Extract the (x, y) coordinate from the center of the cell holding the provided text.  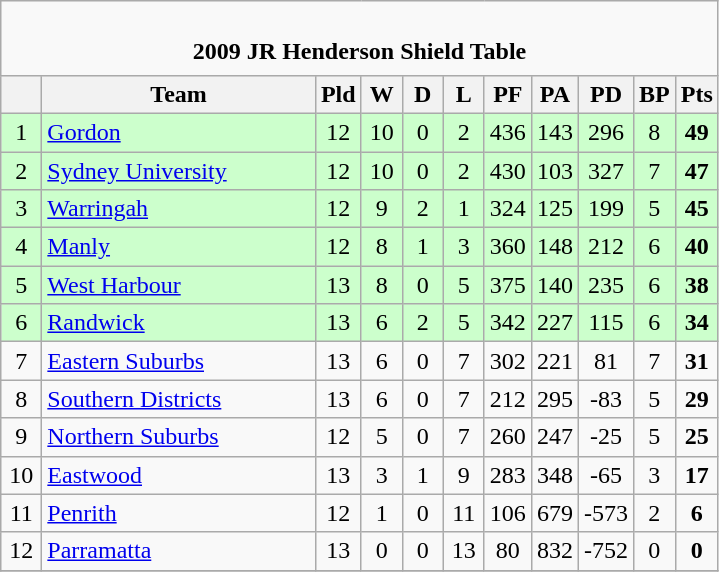
140 (554, 285)
W (382, 94)
327 (606, 171)
115 (606, 323)
-83 (606, 399)
106 (508, 513)
436 (508, 132)
-25 (606, 437)
Southern Districts (179, 399)
PA (554, 94)
360 (508, 247)
-65 (606, 475)
Warringah (179, 209)
148 (554, 247)
296 (606, 132)
49 (696, 132)
BP (654, 94)
Penrith (179, 513)
227 (554, 323)
Pld (338, 94)
283 (508, 475)
Eastwood (179, 475)
L (464, 94)
Northern Suburbs (179, 437)
103 (554, 171)
Eastern Suburbs (179, 361)
221 (554, 361)
31 (696, 361)
81 (606, 361)
235 (606, 285)
Pts (696, 94)
40 (696, 247)
PD (606, 94)
324 (508, 209)
4 (22, 247)
-573 (606, 513)
247 (554, 437)
Gordon (179, 132)
Manly (179, 247)
25 (696, 437)
38 (696, 285)
-752 (606, 551)
260 (508, 437)
832 (554, 551)
302 (508, 361)
PF (508, 94)
348 (554, 475)
295 (554, 399)
143 (554, 132)
45 (696, 209)
17 (696, 475)
430 (508, 171)
80 (508, 551)
199 (606, 209)
West Harbour (179, 285)
125 (554, 209)
342 (508, 323)
34 (696, 323)
Randwick (179, 323)
679 (554, 513)
Team (179, 94)
375 (508, 285)
D (422, 94)
47 (696, 171)
Sydney University (179, 171)
Parramatta (179, 551)
29 (696, 399)
